Find where the given text appears and provide that cell's center as [X, Y] coordinate. 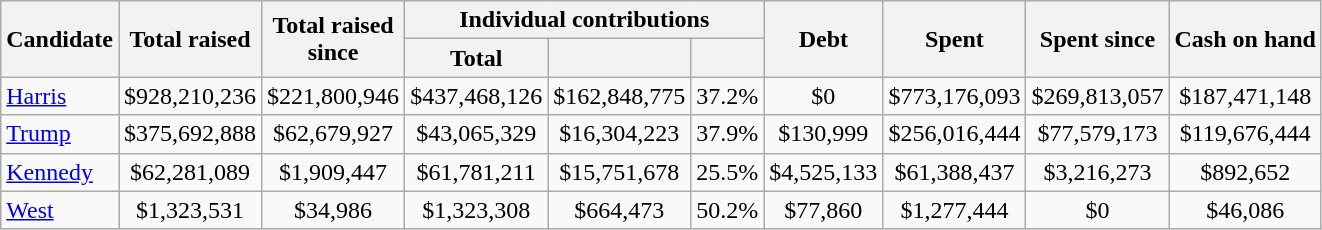
Candidate [60, 39]
$15,751,678 [620, 172]
$664,473 [620, 210]
$62,281,089 [190, 172]
Trump [60, 134]
$928,210,236 [190, 96]
$437,468,126 [476, 96]
Total [476, 58]
$1,909,447 [334, 172]
West [60, 210]
Cash on hand [1245, 39]
$3,216,273 [1098, 172]
$61,388,437 [954, 172]
$773,176,093 [954, 96]
$62,679,927 [334, 134]
$1,277,444 [954, 210]
$4,525,133 [824, 172]
$187,471,148 [1245, 96]
$77,860 [824, 210]
$1,323,308 [476, 210]
$130,999 [824, 134]
25.5% [728, 172]
$375,692,888 [190, 134]
$34,986 [334, 210]
$16,304,223 [620, 134]
37.9% [728, 134]
$892,652 [1245, 172]
$269,813,057 [1098, 96]
Individual contributions [584, 20]
Total raised [190, 39]
Spent since [1098, 39]
$43,065,329 [476, 134]
$119,676,444 [1245, 134]
Kennedy [60, 172]
Harris [60, 96]
$221,800,946 [334, 96]
Total raisedsince [334, 39]
$256,016,444 [954, 134]
$61,781,211 [476, 172]
Spent [954, 39]
50.2% [728, 210]
$77,579,173 [1098, 134]
37.2% [728, 96]
$46,086 [1245, 210]
$1,323,531 [190, 210]
Debt [824, 39]
$162,848,775 [620, 96]
